Search for the cell housing the specified text and yield its [x, y] center coordinate. 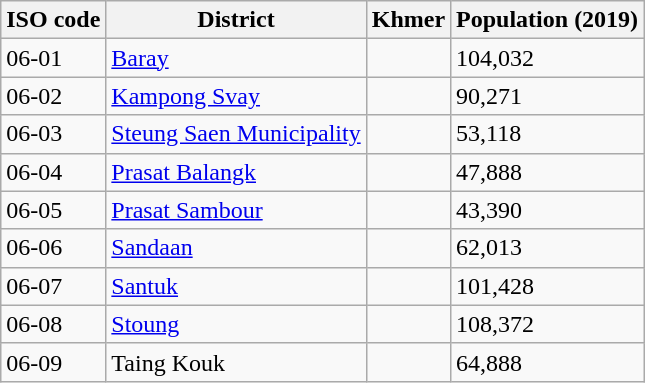
62,013 [548, 248]
Prasat Sambour [236, 210]
06-08 [54, 324]
District [236, 20]
Baray [236, 58]
Sandaan [236, 248]
Taing Kouk [236, 362]
108,372 [548, 324]
47,888 [548, 172]
06-09 [54, 362]
06-07 [54, 286]
53,118 [548, 134]
90,271 [548, 96]
Stoung [236, 324]
06-03 [54, 134]
Population (2019) [548, 20]
104,032 [548, 58]
06-01 [54, 58]
43,390 [548, 210]
06-06 [54, 248]
Kampong Svay [236, 96]
101,428 [548, 286]
Khmer [408, 20]
64,888 [548, 362]
06-02 [54, 96]
ISO code [54, 20]
Prasat Balangk [236, 172]
06-04 [54, 172]
Santuk [236, 286]
06-05 [54, 210]
Steung Saen Municipality [236, 134]
